Determine the (x, y) coordinate at the center of the cell enclosing the given text.  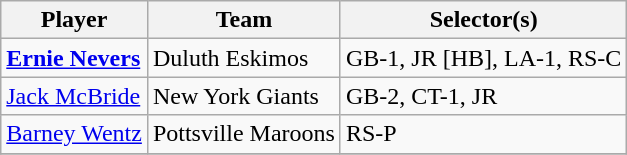
GB-1, JR [HB], LA-1, RS-C (483, 58)
Team (244, 20)
Barney Wentz (74, 134)
Duluth Eskimos (244, 58)
Selector(s) (483, 20)
Jack McBride (74, 96)
Ernie Nevers (74, 58)
Player (74, 20)
RS-P (483, 134)
New York Giants (244, 96)
Pottsville Maroons (244, 134)
GB-2, CT-1, JR (483, 96)
